For the text-containing cell, return its midpoint in (X, Y) coordinate format. 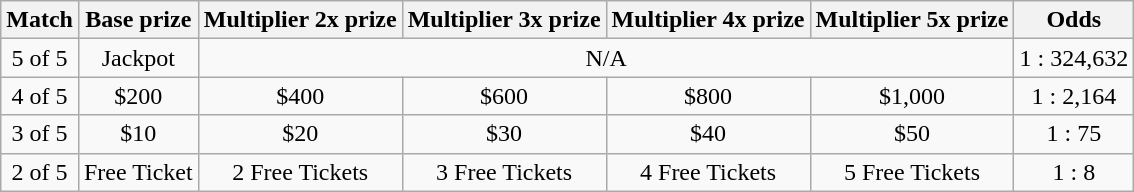
$1,000 (912, 96)
$600 (504, 96)
5 Free Tickets (912, 172)
2 of 5 (40, 172)
4 Free Tickets (708, 172)
3 of 5 (40, 134)
Odds (1074, 20)
1 : 2,164 (1074, 96)
N/A (606, 58)
$800 (708, 96)
3 Free Tickets (504, 172)
1 : 8 (1074, 172)
$50 (912, 134)
2 Free Tickets (300, 172)
5 of 5 (40, 58)
Free Ticket (138, 172)
1 : 75 (1074, 134)
$200 (138, 96)
4 of 5 (40, 96)
Multiplier 5x prize (912, 20)
$40 (708, 134)
$30 (504, 134)
$20 (300, 134)
$10 (138, 134)
Jackpot (138, 58)
Match (40, 20)
Multiplier 3x prize (504, 20)
1 : 324,632 (1074, 58)
Multiplier 4x prize (708, 20)
Base prize (138, 20)
$400 (300, 96)
Multiplier 2x prize (300, 20)
